Locate the cell with the specified text and output its (x, y) center coordinate. 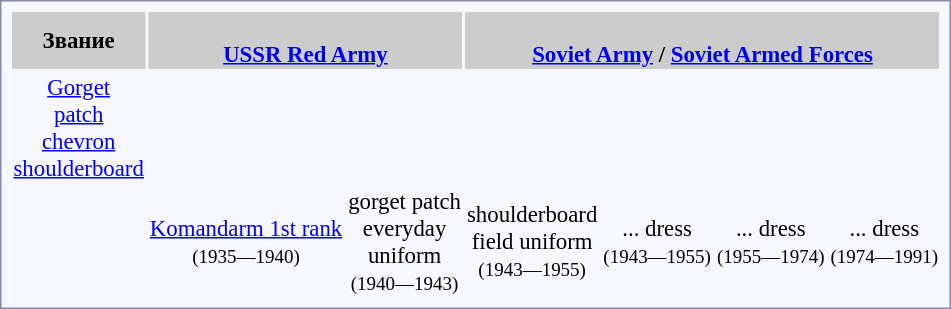
Komandarm 1st rank(1935—1940) (246, 242)
shoulderboardfield uniform(1943—1955) (532, 242)
Звание (78, 40)
gorget patcheverydayuniform(1940—1943) (405, 242)
... dress(1943—1955) (658, 242)
Soviet Army / Soviet Armed Forces (702, 40)
... dress(1974—1991) (884, 242)
Gorget patchchevronshoulderboard (78, 128)
USSR Red Army (305, 40)
... dress(1955—1974) (770, 242)
